Return (X, Y) of the center of cell containing provided text 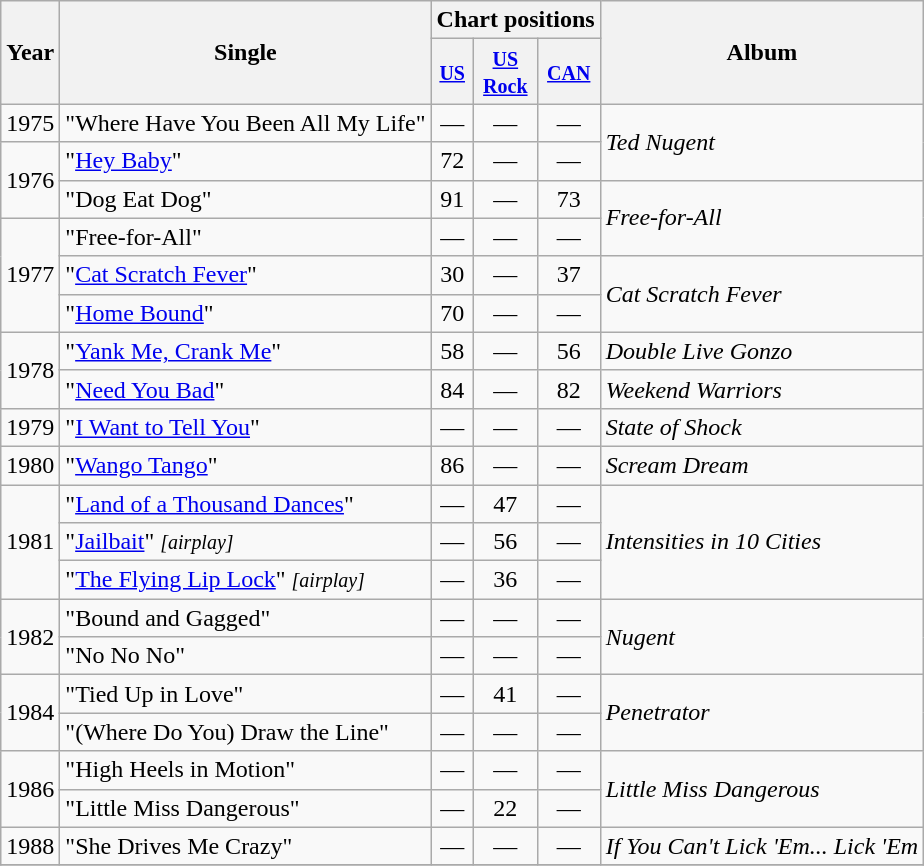
Chart positions (516, 20)
Nugent (762, 637)
36 (505, 580)
86 (452, 465)
"No No No" (246, 656)
1976 (30, 180)
Scream Dream (762, 465)
"The Flying Lip Lock" [airplay] (246, 580)
"Bound and Gagged" (246, 618)
"Yank Me, Crank Me" (246, 351)
Intensities in 10 Cities (762, 541)
Album (762, 52)
22 (505, 808)
82 (568, 389)
47 (505, 503)
"(Where Do You) Draw the Line" (246, 732)
"Jailbait" [airplay] (246, 542)
37 (568, 275)
Ted Nugent (762, 142)
Free-for-All (762, 218)
1982 (30, 637)
58 (452, 351)
"Land of a Thousand Dances" (246, 503)
Weekend Warriors (762, 389)
US (452, 72)
CAN (568, 72)
"Need You Bad" (246, 389)
41 (505, 694)
1979 (30, 427)
"Where Have You Been All My Life" (246, 123)
1978 (30, 370)
73 (568, 199)
"High Heels in Motion" (246, 770)
Double Live Gonzo (762, 351)
"Hey Baby" (246, 161)
"Wango Tango" (246, 465)
70 (452, 313)
State of Shock (762, 427)
"Dog Eat Dog" (246, 199)
Single (246, 52)
"I Want to Tell You" (246, 427)
"Tied Up in Love" (246, 694)
1988 (30, 846)
1981 (30, 541)
Penetrator (762, 713)
1975 (30, 123)
1984 (30, 713)
If You Can't Lick 'Em... Lick 'Em (762, 846)
Little Miss Dangerous (762, 789)
"Home Bound" (246, 313)
30 (452, 275)
USRock (505, 72)
"She Drives Me Crazy" (246, 846)
84 (452, 389)
"Free-for-All" (246, 237)
"Cat Scratch Fever" (246, 275)
72 (452, 161)
1986 (30, 789)
Cat Scratch Fever (762, 294)
1980 (30, 465)
1977 (30, 275)
91 (452, 199)
"Little Miss Dangerous" (246, 808)
Year (30, 52)
